Provide the (x, y) coordinate of the cell's center where the given text is located.  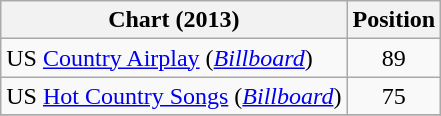
US Country Airplay (Billboard) (174, 58)
75 (394, 96)
US Hot Country Songs (Billboard) (174, 96)
89 (394, 58)
Chart (2013) (174, 20)
Position (394, 20)
